Find where the given text appears and provide that cell's center as [X, Y] coordinate. 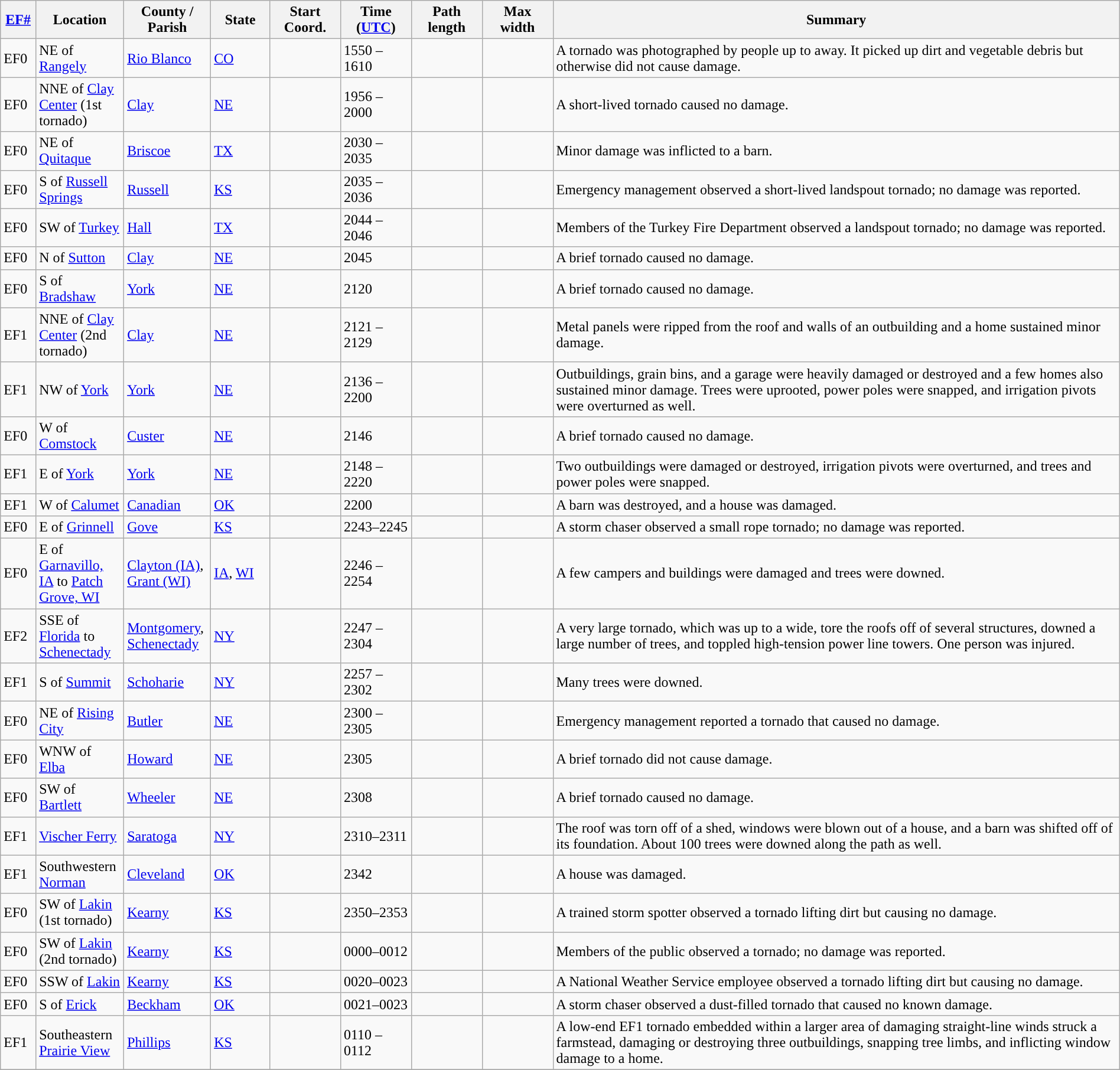
Emergency management observed a short-lived landspout tornado; no damage was reported. [836, 189]
Vischer Ferry [80, 836]
NW of York [80, 389]
1550 – 1610 [376, 58]
A storm chaser observed a dust-filled tornado that caused no known damage. [836, 1004]
Beckham [168, 1004]
Hall [168, 228]
0021–0023 [376, 1004]
EF# [18, 20]
2120 [376, 288]
Gove [168, 527]
2310–2311 [376, 836]
2200 [376, 505]
Members of the Turkey Fire Department observed a landspout tornado; no damage was reported. [836, 228]
Two outbuildings were damaged or destroyed, irrigation pivots were overturned, and trees and power poles were snapped. [836, 474]
SW of Lakin (2nd tornado) [80, 951]
Metal panels were ripped from the roof and walls of an outbuilding and a home sustained minor damage. [836, 335]
2243–2245 [376, 527]
Montgomery, Schenectady [168, 636]
2035 – 2036 [376, 189]
SSW of Lakin [80, 981]
W of Calumet [80, 505]
Southeastern Prairie View [80, 1042]
IA, WI [240, 574]
Custer [168, 436]
2030 – 2035 [376, 151]
0020–0023 [376, 981]
E of York [80, 474]
EF2 [18, 636]
NE of Rising City [80, 720]
A National Weather Service employee observed a tornado lifting dirt but causing no damage. [836, 981]
A few campers and buildings were damaged and trees were downed. [836, 574]
N of Sutton [80, 258]
2148 – 2220 [376, 474]
A house was damaged. [836, 874]
2342 [376, 874]
WNW of Elba [80, 759]
Wheeler [168, 797]
Howard [168, 759]
S of Russell Springs [80, 189]
2350–2353 [376, 913]
2246 – 2254 [376, 574]
Saratoga [168, 836]
Many trees were downed. [836, 683]
Rio Blanco [168, 58]
Briscoe [168, 151]
SW of Turkey [80, 228]
NNE of Clay Center (2nd tornado) [80, 335]
SW of Bartlett [80, 797]
S of Bradshaw [80, 288]
Location [80, 20]
Path length [447, 20]
Members of the public observed a tornado; no damage was reported. [836, 951]
Minor damage was inflicted to a barn. [836, 151]
2121 – 2129 [376, 335]
A short-lived tornado caused no damage. [836, 105]
CO [240, 58]
1956 – 2000 [376, 105]
SSE of Florida to Schenectady [80, 636]
W of Comstock [80, 436]
Emergency management reported a tornado that caused no damage. [836, 720]
State [240, 20]
Schoharie [168, 683]
County / Parish [168, 20]
Time (UTC) [376, 20]
2146 [376, 436]
Clayton (IA), Grant (WI) [168, 574]
0110 – 0112 [376, 1042]
NNE of Clay Center (1st tornado) [80, 105]
2136 – 2200 [376, 389]
Southwestern Norman [80, 874]
2257 – 2302 [376, 683]
SW of Lakin (1st tornado) [80, 913]
S of Erick [80, 1004]
Butler [168, 720]
A storm chaser observed a small rope tornado; no damage was reported. [836, 527]
A barn was destroyed, and a house was damaged. [836, 505]
0000–0012 [376, 951]
A trained storm spotter observed a tornado lifting dirt but causing no damage. [836, 913]
Max width [517, 20]
NE of Quitaque [80, 151]
Cleveland [168, 874]
NE of Rangely [80, 58]
E of Garnavillo, IA to Patch Grove, WI [80, 574]
2305 [376, 759]
Canadian [168, 505]
E of Grinnell [80, 527]
Summary [836, 20]
2300 – 2305 [376, 720]
S of Summit [80, 683]
A brief tornado did not cause damage. [836, 759]
2247 – 2304 [376, 636]
Phillips [168, 1042]
2044 – 2046 [376, 228]
A tornado was photographed by people up to away. It picked up dirt and vegetable debris but otherwise did not cause damage. [836, 58]
Russell [168, 189]
2045 [376, 258]
Start Coord. [305, 20]
2308 [376, 797]
